Return the [x, y] coordinate for the center point of the cell that contains the specified text.  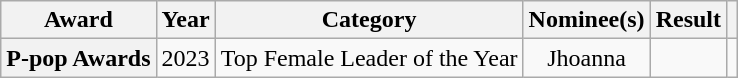
Year [186, 20]
Result [688, 20]
Nominee(s) [586, 20]
Category [369, 20]
Top Female Leader of the Year [369, 58]
P-pop Awards [78, 58]
Jhoanna [586, 58]
Award [78, 20]
2023 [186, 58]
